Determine the (x, y) coordinate at the center of the cell enclosing the given text.  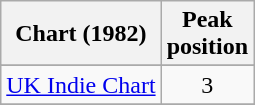
Peakposition (207, 34)
3 (207, 85)
UK Indie Chart (81, 85)
Chart (1982) (81, 34)
